Provide the [x, y] coordinate of the cell's center where the given text is located.  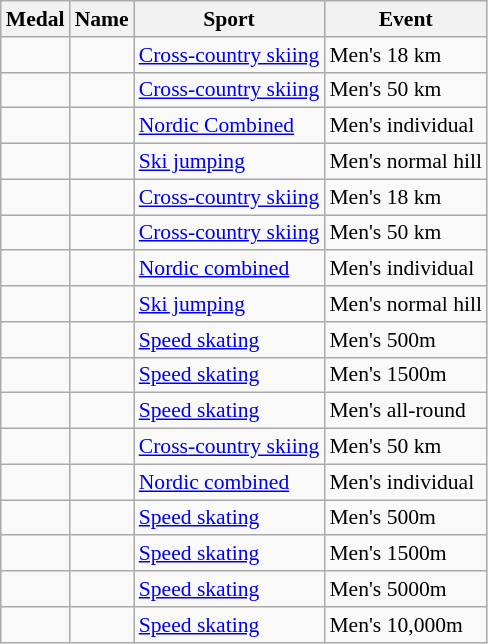
Name [102, 19]
Sport [230, 19]
Men's 10,000m [406, 625]
Medal [36, 19]
Men's 5000m [406, 589]
Nordic Combined [230, 126]
Men's all-round [406, 411]
Event [406, 19]
